Identify which cell holds the provided text, then report its [x, y] central coordinate. 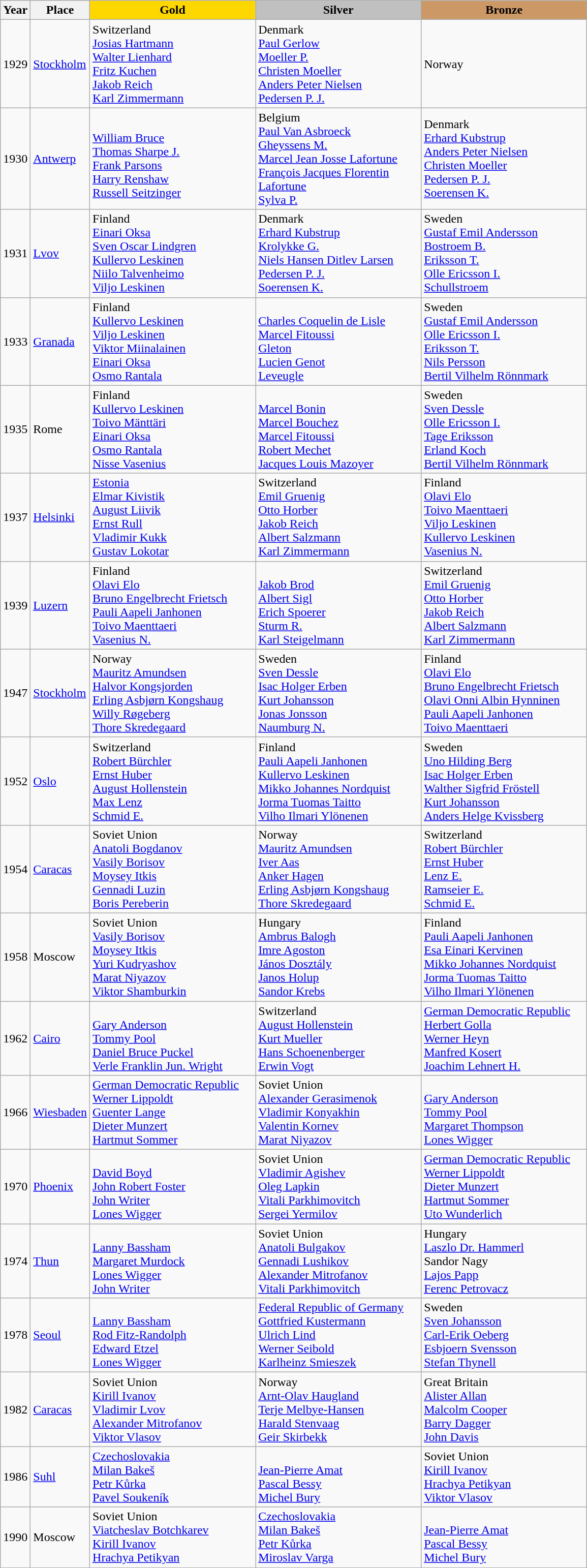
DenmarkErhard KubstrupAnders Peter NielsenChristen MoellerPedersen P. J.Soerensen K. [504, 159]
Phoenix [60, 1187]
FinlandKullervo LeskinenViljo LeskinenViktor MiinalainenEinari OksaOsmo Rantala [173, 342]
NorwayArnt-Olav HauglandTerje Melbye-HansenHarald StenvaagGeir Skirbekk [338, 1409]
Silver [338, 10]
SwedenGustaf Emil AnderssonBostroem B.Eriksson T.Olle Ericsson I.Schullstroem [504, 253]
David BoydJohn Robert FosterJohn WriterLones Wigger [173, 1187]
FinlandOlavi EloToivo MaenttaeriViljo LeskinenKullervo LeskinenVasenius N. [504, 517]
Gary AndersonTommy PoolMargaret ThompsonLones Wigger [504, 1113]
Oslo [60, 781]
1930 [15, 159]
Bronze [504, 10]
FinlandOlavi EloBruno Engelbrecht FrietschPauli Aapeli JanhonenToivo MaenttaeriVasenius N. [173, 605]
Wiesbaden [60, 1113]
1937 [15, 517]
SwedenSven JohanssonCarl-Erik OebergEsbjoern SvenssonStefan Thynell [504, 1335]
Antwerp [60, 159]
Year [15, 10]
Federal Republic of GermanyGottfried KustermannUlrich LindWerner SeiboldKarlheinz Smieszek [338, 1335]
HungaryLaszlo Dr. HammerlSandor NagyLajos PappFerenc Petrovacz [504, 1261]
1954 [15, 869]
German Democratic RepublicWerner LippoldtGuenter LangeDieter MunzertHartmut Sommer [173, 1113]
Soviet UnionVladimir AgishevOleg LapkinVitali ParkhimovitchSergei Yermilov [338, 1187]
1970 [15, 1187]
Luzern [60, 605]
Soviet UnionAlexander GerasimenokVladimir KonyakhinValentin KornevMarat Niyazov [338, 1113]
Lanny BasshamMargaret MurdockLones WiggerJohn Writer [173, 1261]
SwitzerlandJosias HartmannWalter LienhardFritz KuchenJakob ReichKarl Zimmermann [173, 64]
DenmarkPaul GerlowMoeller P.Christen MoellerAnders Peter NielsenPedersen P. J. [338, 64]
1929 [15, 64]
1990 [15, 1537]
Soviet UnionKirill IvanovHrachya PetikyanViktor Vlasov [504, 1477]
German Democratic RepublicHerbert GollaWerner HeynManfred KosertJoachim Lehnert H. [504, 1038]
German Democratic RepublicWerner LippoldtDieter MunzertHartmut SommerUto Wunderlich [504, 1187]
Norway [504, 64]
FinlandPauli Aapeli JanhonenKullervo LeskinenMikko Johannes NordquistJorma Tuomas TaittoVilho Ilmari Ylönenen [338, 781]
1962 [15, 1038]
Thun [60, 1261]
FinlandOlavi EloBruno Engelbrecht FrietschOlavi Onni Albin HynninenPauli Aapeli JanhonenToivo Maenttaeri [504, 693]
SwedenUno Hilding BergIsac Holger ErbenWalther Sigfrid FröstellKurt JohanssonAnders Helge Kvissberg [504, 781]
Soviet UnionVasily BorisovMoysey ItkisYuri KudryashovMarat NiyazovViktor Shamburkin [173, 957]
NorwayMauritz AmundsenIver AasAnker HagenErling Asbjørn KongshaugThore Skredegaard [338, 869]
FinlandPauli Aapeli JanhonenEsa Einari KervinenMikko Johannes NordquistJorma Tuomas TaittoVilho Ilmari Ylönenen [504, 957]
Jakob BrodAlbert SiglErich SpoererSturm R.Karl Steigelmann [338, 605]
Cairo [60, 1038]
NorwayMauritz AmundsenHalvor KongsjordenErling Asbjørn KongshaugWilly RøgebergThore Skredegaard [173, 693]
1982 [15, 1409]
EstoniaElmar KivistikAugust LiivikErnst RullVladimir KukkGustav Lokotar [173, 517]
Soviet UnionAnatoli BulgakovGennadi LushikovAlexander MitrofanovVitali Parkhimovitch [338, 1261]
Lanny BasshamRod Fitz-RandolphEdward EtzelLones Wigger [173, 1335]
1935 [15, 429]
Rome [60, 429]
SwitzerlandRobert BürchlerErnst HuberAugust HollensteinMax LenzSchmid E. [173, 781]
Soviet UnionAnatoli BogdanovVasily BorisovMoysey ItkisGennadi LuzinBoris Pereberin [173, 869]
CzechoslovakiaMilan BakešPetr KůrkaMiroslav Varga [338, 1537]
FinlandKullervo LeskinenToivo MänttäriEinari OksaOsmo RantalaNisse Vasenius [173, 429]
FinlandEinari OksaSven Oscar LindgrenKullervo LeskinenNiilo TalvenheimoViljo Leskinen [173, 253]
Place [60, 10]
SwitzerlandAugust HollensteinKurt MuellerHans SchoenenbergerErwin Vogt [338, 1038]
Helsinki [60, 517]
Suhl [60, 1477]
DenmarkErhard KubstrupKrolykke G.Niels Hansen Ditlev LarsenPedersen P. J.Soerensen K. [338, 253]
Soviet UnionKirill IvanovVladimir LvovAlexander MitrofanovViktor Vlasov [173, 1409]
1939 [15, 605]
SwedenSven DessleOlle Ericsson I.Tage ErikssonErland KochBertil Vilhelm Rönnmark [504, 429]
1933 [15, 342]
1986 [15, 1477]
HungaryAmbrus BaloghImre AgostonJános DosztályJanos HolupSandor Krebs [338, 957]
SwedenSven DessleIsac Holger ErbenKurt JohanssonJonas JonssonNaumburg N. [338, 693]
Lvov [60, 253]
1974 [15, 1261]
Charles Coquelin de LisleMarcel FitoussiGletonLucien GenotLeveugle [338, 342]
Seoul [60, 1335]
Gary AndersonTommy PoolDaniel Bruce PuckelVerle Franklin Jun. Wright [173, 1038]
1952 [15, 781]
SwitzerlandRobert BürchlerErnst HuberLenz E.Ramseier E.Schmid E. [504, 869]
1931 [15, 253]
SwedenGustaf Emil AnderssonOlle Ericsson I.Eriksson T.Nils PerssonBertil Vilhelm Rönnmark [504, 342]
1947 [15, 693]
1958 [15, 957]
CzechoslovakiaMilan BakešPetr KůrkaPavel Soukeník [173, 1477]
Marcel BoninMarcel BouchezMarcel FitoussiRobert MechetJacques Louis Mazoyer [338, 429]
Granada [60, 342]
Soviet UnionViatcheslav BotchkarevKirill IvanovHrachya Petikyan [173, 1537]
1978 [15, 1335]
Great BritainAlister AllanMalcolm CooperBarry DaggerJohn Davis [504, 1409]
Gold [173, 10]
William BruceThomas Sharpe J.Frank ParsonsHarry RenshawRussell Seitzinger [173, 159]
1966 [15, 1113]
BelgiumPaul Van AsbroeckGheyssens M.Marcel Jean Josse LafortuneFrançois Jacques Florentin LafortuneSylva P. [338, 159]
